Pinpoint the cell where the given text exists, returning its [X, Y] midpoint coordinate. 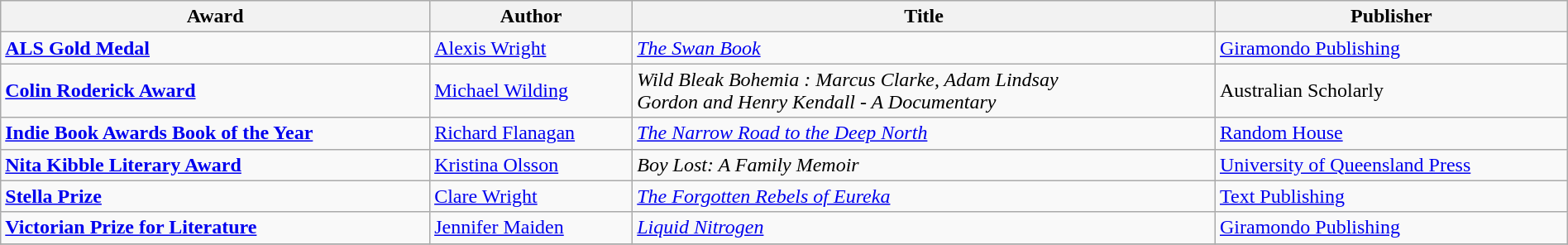
Title [925, 17]
Text Publishing [1391, 196]
Nita Kibble Literary Award [215, 165]
Colin Roderick Award [215, 91]
Australian Scholarly [1391, 91]
Clare Wright [531, 196]
Richard Flanagan [531, 133]
Random House [1391, 133]
Award [215, 17]
The Forgotten Rebels of Eureka [925, 196]
Michael Wilding [531, 91]
Kristina Olsson [531, 165]
ALS Gold Medal [215, 48]
The Swan Book [925, 48]
Indie Book Awards Book of the Year [215, 133]
The Narrow Road to the Deep North [925, 133]
Boy Lost: A Family Memoir [925, 165]
Wild Bleak Bohemia : Marcus Clarke, Adam LindsayGordon and Henry Kendall - A Documentary [925, 91]
Stella Prize [215, 196]
Author [531, 17]
Publisher [1391, 17]
Jennifer Maiden [531, 228]
Liquid Nitrogen [925, 228]
Victorian Prize for Literature [215, 228]
University of Queensland Press [1391, 165]
Alexis Wright [531, 48]
